Locate the cell with the specified text and output its (x, y) center coordinate. 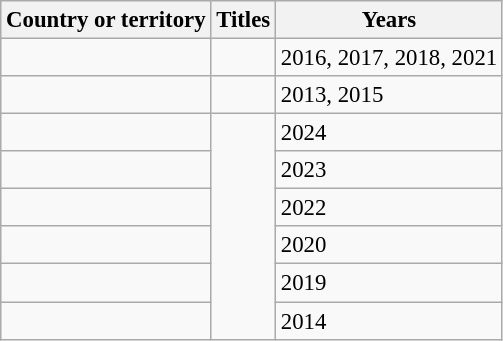
2022 (388, 208)
2016, 2017, 2018, 2021 (388, 58)
2014 (388, 321)
Years (388, 20)
2023 (388, 170)
2013, 2015 (388, 95)
2019 (388, 283)
2024 (388, 133)
Country or territory (106, 20)
Titles (244, 20)
2020 (388, 245)
